Identify which cell holds the provided text, then report its (X, Y) central coordinate. 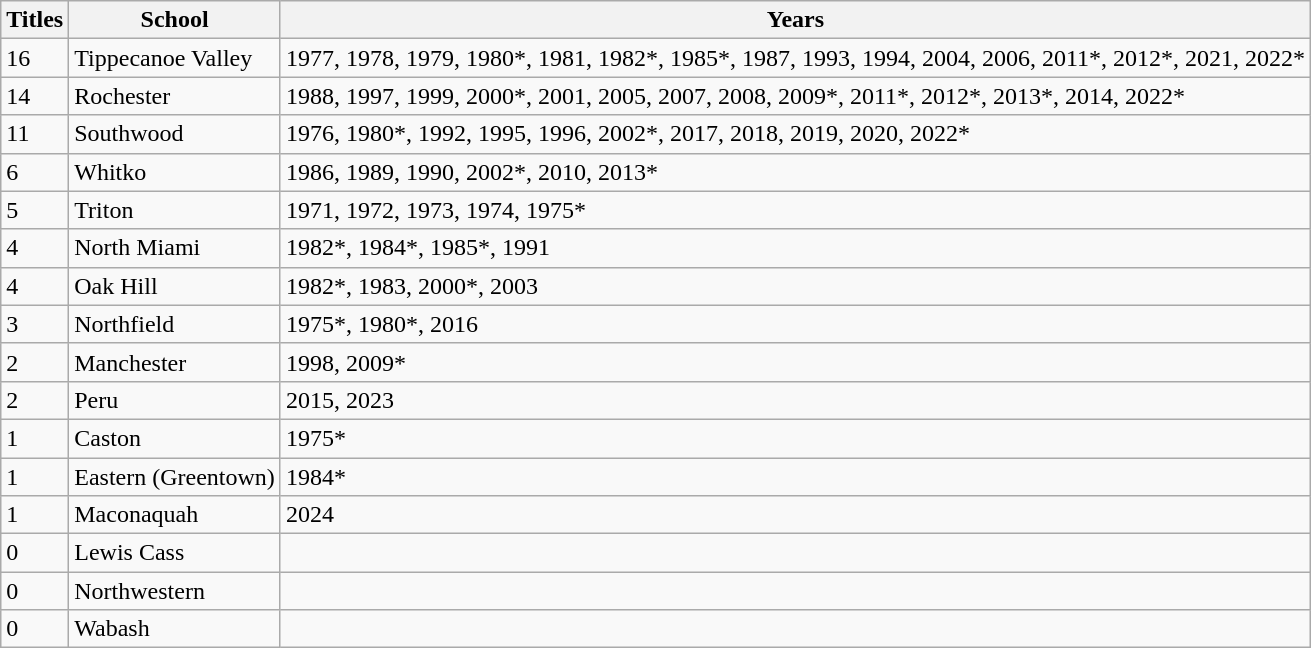
Southwood (175, 134)
1988, 1997, 1999, 2000*, 2001, 2005, 2007, 2008, 2009*, 2011*, 2012*, 2013*, 2014, 2022* (795, 96)
1976, 1980*, 1992, 1995, 1996, 2002*, 2017, 2018, 2019, 2020, 2022* (795, 134)
14 (35, 96)
Northwestern (175, 591)
Years (795, 20)
Triton (175, 210)
1975*, 1980*, 2016 (795, 324)
1982*, 1984*, 1985*, 1991 (795, 248)
1975* (795, 438)
Titles (35, 20)
1971, 1972, 1973, 1974, 1975* (795, 210)
North Miami (175, 248)
Northfield (175, 324)
2024 (795, 515)
16 (35, 58)
Whitko (175, 172)
1998, 2009* (795, 362)
1977, 1978, 1979, 1980*, 1981, 1982*, 1985*, 1987, 1993, 1994, 2004, 2006, 2011*, 2012*, 2021, 2022* (795, 58)
Caston (175, 438)
11 (35, 134)
Maconaquah (175, 515)
2015, 2023 (795, 400)
6 (35, 172)
1986, 1989, 1990, 2002*, 2010, 2013* (795, 172)
1982*, 1983, 2000*, 2003 (795, 286)
Lewis Cass (175, 553)
5 (35, 210)
Tippecanoe Valley (175, 58)
Wabash (175, 629)
1984* (795, 477)
School (175, 20)
Oak Hill (175, 286)
Manchester (175, 362)
Rochester (175, 96)
3 (35, 324)
Eastern (Greentown) (175, 477)
Peru (175, 400)
